Detect which cell encompasses the target text, then output its [X, Y] center coordinate. 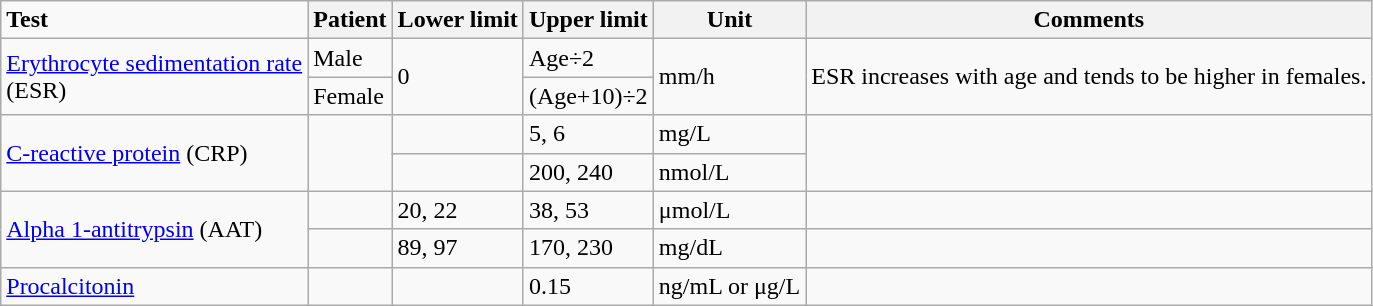
mg/dL [729, 248]
89, 97 [458, 248]
(Age+10)÷2 [588, 96]
ng/mL or μg/L [729, 286]
Lower limit [458, 20]
Alpha 1-antitrypsin (AAT) [154, 229]
Erythrocyte sedimentation rate(ESR) [154, 77]
C-reactive protein (CRP) [154, 153]
0 [458, 77]
Unit [729, 20]
μmol/L [729, 210]
170, 230 [588, 248]
Female [350, 96]
Procalcitonin [154, 286]
38, 53 [588, 210]
mm/h [729, 77]
Patient [350, 20]
0.15 [588, 286]
nmol/L [729, 172]
Comments [1089, 20]
Age÷2 [588, 58]
5, 6 [588, 134]
20, 22 [458, 210]
Upper limit [588, 20]
ESR increases with age and tends to be higher in females. [1089, 77]
mg/L [729, 134]
Male [350, 58]
Test [154, 20]
200, 240 [588, 172]
